Capture the cell that displays the provided text and extract its (X, Y) central coordinate. 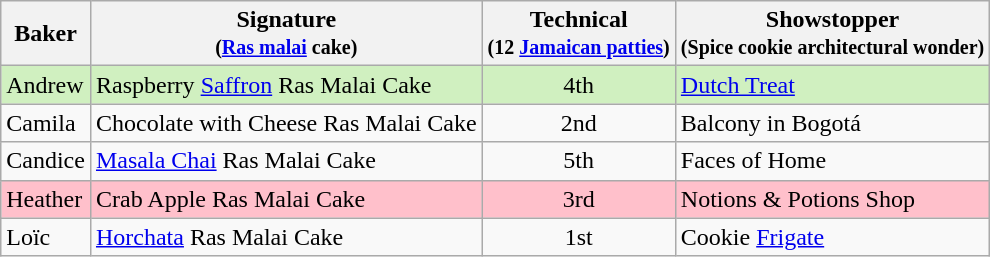
Faces of Home (832, 161)
Chocolate with Cheese Ras Malai Cake (286, 123)
Crab Apple Ras Malai Cake (286, 199)
2nd (578, 123)
4th (578, 85)
Masala Chai Ras Malai Cake (286, 161)
Baker (46, 34)
Camila (46, 123)
Loïc (46, 237)
Notions & Potions Shop (832, 199)
Horchata Ras Malai Cake (286, 237)
Signature(Ras malai cake) (286, 34)
Cookie Frigate (832, 237)
Balcony in Bogotá (832, 123)
Dutch Treat (832, 85)
1st (578, 237)
Candice (46, 161)
3rd (578, 199)
Heather (46, 199)
Raspberry Saffron Ras Malai Cake (286, 85)
Technical(12 Jamaican patties) (578, 34)
Andrew (46, 85)
Showstopper(Spice cookie architectural wonder) (832, 34)
5th (578, 161)
